Locate the cell with the specified text and output its (x, y) center coordinate. 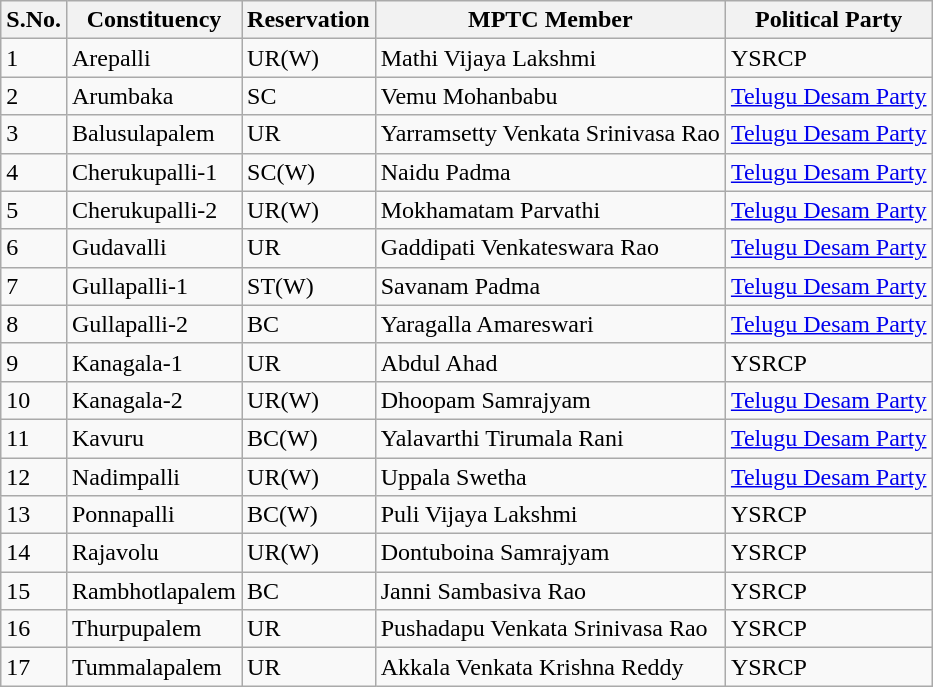
Uppala Swetha (550, 477)
Kanagala-1 (154, 362)
Abdul Ahad (550, 362)
Rambhotlapalem (154, 591)
Gullapalli-1 (154, 286)
12 (34, 477)
SC (309, 96)
Naidu Padma (550, 172)
Political Party (828, 20)
13 (34, 515)
7 (34, 286)
Yaragalla Amareswari (550, 324)
Gullapalli-2 (154, 324)
Gudavalli (154, 248)
Kavuru (154, 438)
16 (34, 629)
1 (34, 58)
9 (34, 362)
Pushadapu Venkata Srinivasa Rao (550, 629)
Mokhamatam Parvathi (550, 210)
Gaddipati Venkateswara Rao (550, 248)
MPTC Member (550, 20)
15 (34, 591)
6 (34, 248)
S.No. (34, 20)
Savanam Padma (550, 286)
Puli Vijaya Lakshmi (550, 515)
Akkala Venkata Krishna Reddy (550, 667)
Mathi Vijaya Lakshmi (550, 58)
3 (34, 134)
Thurpupalem (154, 629)
Nadimpalli (154, 477)
Ponnapalli (154, 515)
Janni Sambasiva Rao (550, 591)
10 (34, 400)
2 (34, 96)
Cherukupalli-2 (154, 210)
4 (34, 172)
SC(W) (309, 172)
Constituency (154, 20)
11 (34, 438)
Balusulapalem (154, 134)
Dontuboina Samrajyam (550, 553)
14 (34, 553)
Cherukupalli-1 (154, 172)
17 (34, 667)
Vemu Mohanbabu (550, 96)
Rajavolu (154, 553)
5 (34, 210)
Tummalapalem (154, 667)
8 (34, 324)
ST(W) (309, 286)
Arumbaka (154, 96)
Dhoopam Samrajyam (550, 400)
Kanagala-2 (154, 400)
Arepalli (154, 58)
Reservation (309, 20)
Yarramsetty Venkata Srinivasa Rao (550, 134)
Yalavarthi Tirumala Rani (550, 438)
